Pinpoint the cell where the given text exists, returning its [x, y] midpoint coordinate. 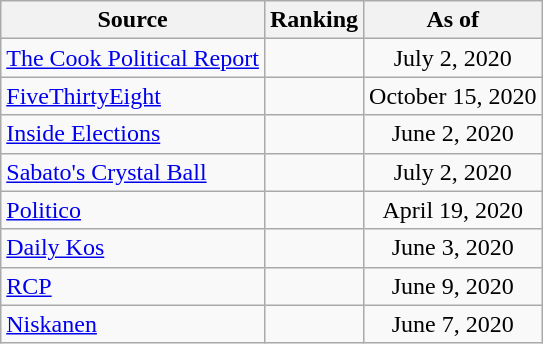
Inside Elections [133, 134]
June 2, 2020 [453, 134]
Niskanen [133, 324]
Sabato's Crystal Ball [133, 172]
FiveThirtyEight [133, 96]
June 3, 2020 [453, 248]
April 19, 2020 [453, 210]
Ranking [314, 20]
RCP [133, 286]
June 7, 2020 [453, 324]
Politico [133, 210]
The Cook Political Report [133, 58]
June 9, 2020 [453, 286]
October 15, 2020 [453, 96]
Daily Kos [133, 248]
Source [133, 20]
As of [453, 20]
